Detect which cell encompasses the target text, then output its (X, Y) center coordinate. 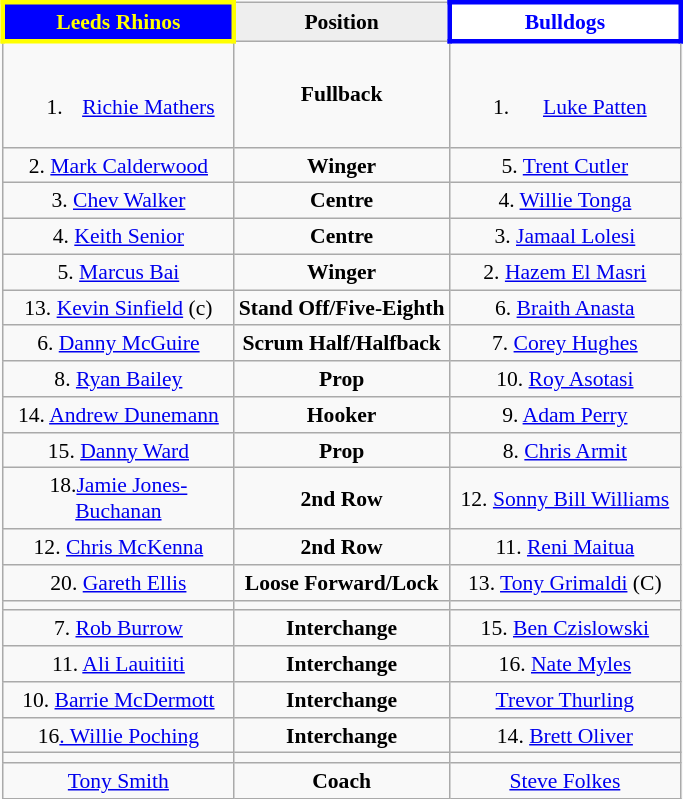
14. Brett Oliver (566, 735)
12. Sonny Bill Williams (566, 498)
10. Barrie McDermott (118, 700)
11. Reni Maitua (566, 547)
Tony Smith (118, 781)
Loose Forward/Lock (342, 583)
7. Rob Burrow (118, 628)
15. Ben Czislowski (566, 628)
Bulldogs (566, 22)
Leeds Rhinos (118, 22)
4. Willie Tonga (566, 201)
8. Ryan Bailey (118, 379)
13. Kevin Sinfield (c) (118, 308)
5. Marcus Bai (118, 272)
11. Ali Lauitiiti (118, 664)
18.Jamie Jones-Buchanan (118, 498)
3. Jamaal Lolesi (566, 237)
Hooker (342, 415)
12. Chris McKenna (118, 547)
Stand Off/Five-Eighth (342, 308)
20. Gareth Ellis (118, 583)
Fullback (342, 94)
14. Andrew Dunemann (118, 415)
7. Corey Hughes (566, 343)
6. Danny McGuire (118, 343)
Position (342, 22)
2. Hazem El Masri (566, 272)
3. Chev Walker (118, 201)
5. Trent Cutler (566, 165)
13. Tony Grimaldi (C) (566, 583)
2. Mark Calderwood (118, 165)
16. Willie Poching (118, 735)
4. Keith Senior (118, 237)
Trevor Thurling (566, 700)
15. Danny Ward (118, 450)
Steve Folkes (566, 781)
9. Adam Perry (566, 415)
Coach (342, 781)
Luke Patten (566, 94)
8. Chris Armit (566, 450)
10. Roy Asotasi (566, 379)
6. Braith Anasta (566, 308)
Richie Mathers (118, 94)
Scrum Half/Halfback (342, 343)
16. Nate Myles (566, 664)
